Return the [x, y] coordinate for the center point of the cell that contains the specified text.  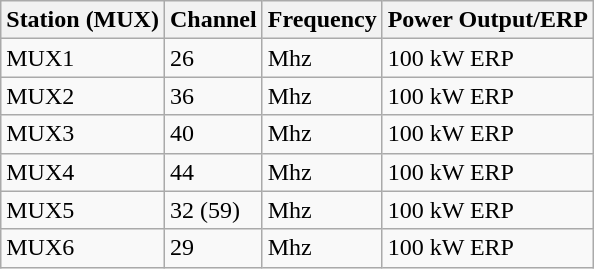
MUX2 [83, 96]
26 [213, 58]
MUX3 [83, 134]
Channel [213, 20]
MUX6 [83, 248]
40 [213, 134]
MUX5 [83, 210]
36 [213, 96]
29 [213, 248]
32 (59) [213, 210]
44 [213, 172]
Station (MUX) [83, 20]
MUX1 [83, 58]
Power Output/ERP [488, 20]
MUX4 [83, 172]
Frequency [322, 20]
